Identify which cell holds the provided text, then report its [X, Y] central coordinate. 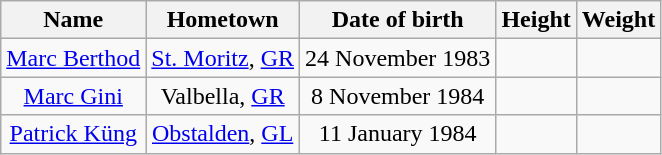
Date of birth [398, 20]
11 January 1984 [398, 134]
Obstalden, GL [223, 134]
Valbella, GR [223, 96]
Weight [618, 20]
St. Moritz, GR [223, 58]
Patrick Küng [74, 134]
Marc Berthod [74, 58]
8 November 1984 [398, 96]
Hometown [223, 20]
Name [74, 20]
Marc Gini [74, 96]
Height [536, 20]
24 November 1983 [398, 58]
